Determine the [X, Y] coordinate at the center of the cell enclosing the given text.  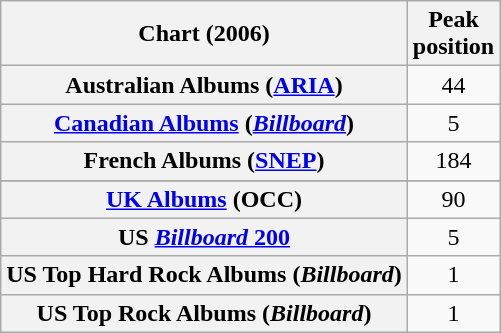
44 [453, 85]
Peakposition [453, 34]
US Top Rock Albums (Billboard) [204, 313]
90 [453, 199]
US Billboard 200 [204, 237]
Canadian Albums (Billboard) [204, 123]
UK Albums (OCC) [204, 199]
Chart (2006) [204, 34]
Australian Albums (ARIA) [204, 85]
US Top Hard Rock Albums (Billboard) [204, 275]
French Albums (SNEP) [204, 161]
184 [453, 161]
